Search for the cell housing the specified text and yield its (X, Y) center coordinate. 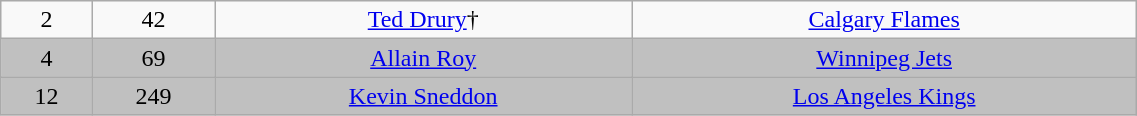
4 (46, 58)
2 (46, 20)
Ted Drury† (424, 20)
42 (154, 20)
Kevin Sneddon (424, 96)
69 (154, 58)
12 (46, 96)
249 (154, 96)
Calgary Flames (884, 20)
Allain Roy (424, 58)
Winnipeg Jets (884, 58)
Los Angeles Kings (884, 96)
